Pinpoint the cell where the given text exists, returning its [X, Y] midpoint coordinate. 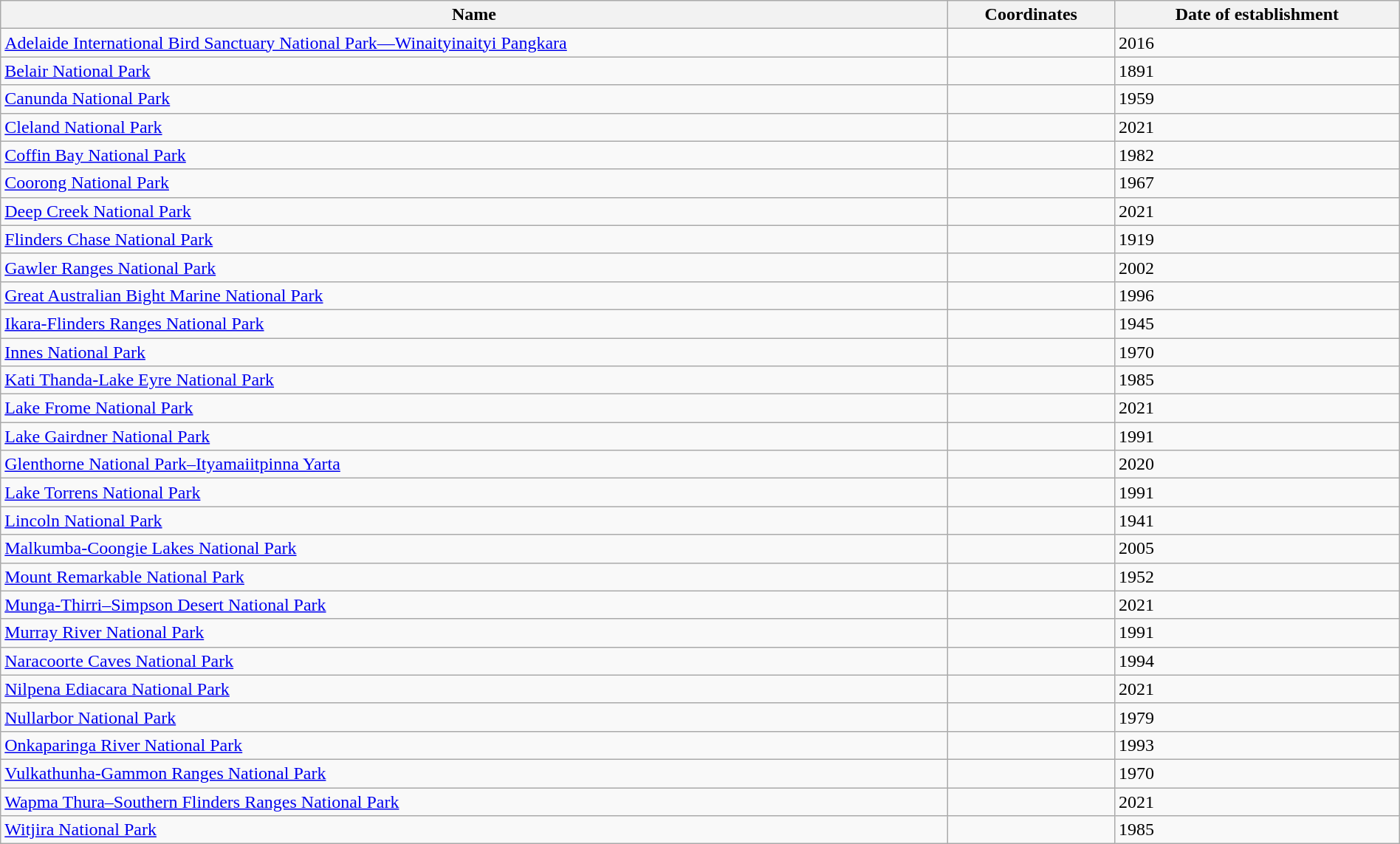
Witjira National Park [474, 830]
Coffin Bay National Park [474, 155]
Glenthorne National Park–Ityamaiitpinna Yarta [474, 464]
Naracoorte Caves National Park [474, 661]
Kati Thanda-Lake Eyre National Park [474, 380]
Cleland National Park [474, 127]
Ikara-Flinders Ranges National Park [474, 323]
Great Australian Bight Marine National Park [474, 295]
Coorong National Park [474, 183]
Murray River National Park [474, 633]
Flinders Chase National Park [474, 239]
2002 [1257, 267]
Deep Creek National Park [474, 211]
Vulkathunha-Gammon Ranges National Park [474, 773]
Mount Remarkable National Park [474, 577]
Onkaparinga River National Park [474, 745]
Coordinates [1031, 15]
Malkumba-Coongie Lakes National Park [474, 549]
Lake Gairdner National Park [474, 436]
1959 [1257, 99]
1994 [1257, 661]
1952 [1257, 577]
Canunda National Park [474, 99]
1945 [1257, 323]
Innes National Park [474, 352]
Lake Frome National Park [474, 408]
Gawler Ranges National Park [474, 267]
Name [474, 15]
2020 [1257, 464]
Nullarbor National Park [474, 717]
Munga-Thirri–Simpson Desert National Park [474, 605]
Nilpena Ediacara National Park [474, 689]
2016 [1257, 43]
1979 [1257, 717]
1941 [1257, 521]
1982 [1257, 155]
2005 [1257, 549]
Date of establishment [1257, 15]
Adelaide International Bird Sanctuary National Park—Winaityinaityi Pangkara [474, 43]
Lake Torrens National Park [474, 493]
1993 [1257, 745]
Belair National Park [474, 71]
1919 [1257, 239]
1891 [1257, 71]
1996 [1257, 295]
1967 [1257, 183]
Lincoln National Park [474, 521]
Wapma Thura–Southern Flinders Ranges National Park [474, 801]
